Return (X, Y) of the center of cell containing provided text 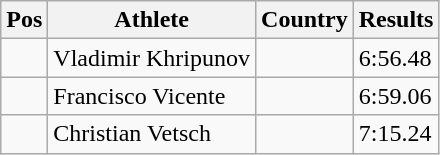
7:15.24 (396, 134)
Francisco Vicente (152, 96)
6:56.48 (396, 58)
6:59.06 (396, 96)
Results (396, 20)
Vladimir Khripunov (152, 58)
Country (305, 20)
Christian Vetsch (152, 134)
Athlete (152, 20)
Pos (24, 20)
